Locate the cell with the specified text and output its [x, y] center coordinate. 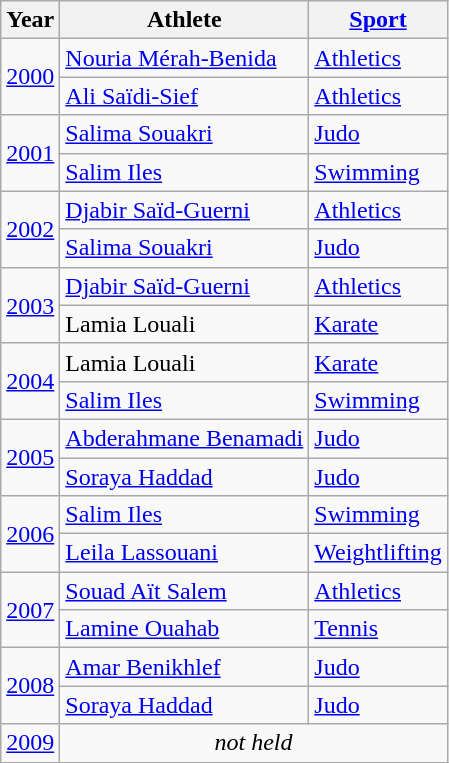
Souad Aït Salem [184, 591]
2000 [30, 77]
Ali Saïdi-Sief [184, 96]
2002 [30, 229]
2003 [30, 305]
2007 [30, 610]
Year [30, 20]
2008 [30, 686]
2001 [30, 153]
2009 [30, 743]
2005 [30, 457]
Amar Benikhlef [184, 667]
Abderahmane Benamadi [184, 438]
Tennis [378, 629]
Lamine Ouahab [184, 629]
Sport [378, 20]
Weightlifting [378, 553]
Leila Lassouani [184, 553]
2006 [30, 534]
2004 [30, 381]
Athlete [184, 20]
not held [254, 743]
Nouria Mérah-Benida [184, 58]
